Return the [x, y] coordinate for the center point of the cell that contains the specified text.  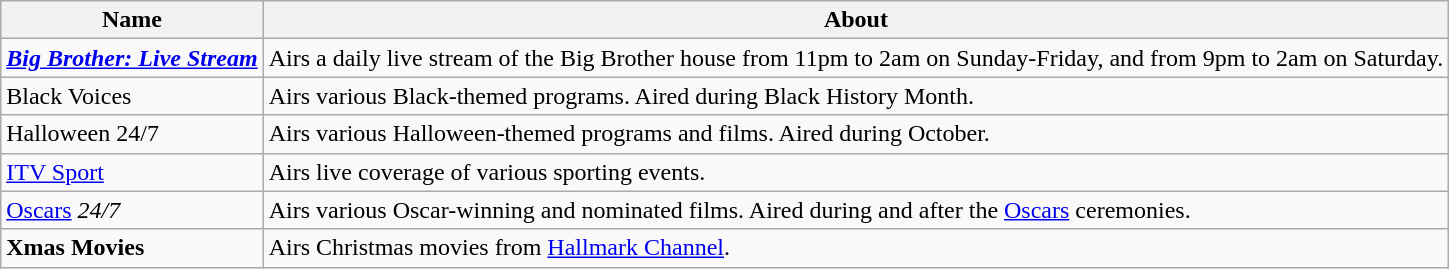
ITV Sport [132, 172]
Name [132, 20]
Xmas Movies [132, 248]
Airs various Black-themed programs. Aired during Black History Month. [856, 96]
Airs various Oscar-winning and nominated films. Aired during and after the Oscars ceremonies. [856, 210]
Airs various Halloween-themed programs and films. Aired during October. [856, 134]
Oscars 24/7 [132, 210]
Big Brother: Live Stream [132, 58]
Airs a daily live stream of the Big Brother house from 11pm to 2am on Sunday-Friday, and from 9pm to 2am on Saturday. [856, 58]
About [856, 20]
Airs Christmas movies from Hallmark Channel. [856, 248]
Airs live coverage of various sporting events. [856, 172]
Black Voices [132, 96]
Halloween 24/7 [132, 134]
